Output the (X, Y) coordinate of the center of the cell containing the given text.  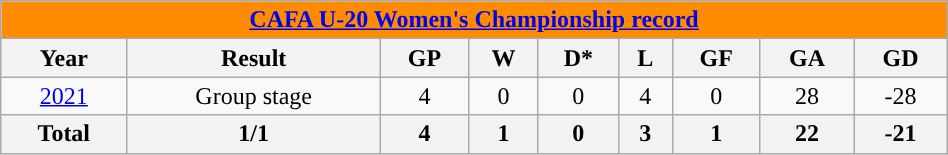
GA (806, 58)
Group stage (254, 96)
GF (716, 58)
Total (64, 134)
Year (64, 58)
Result (254, 58)
GP (424, 58)
28 (806, 96)
22 (806, 134)
GD (901, 58)
-28 (901, 96)
-21 (901, 134)
D* (578, 58)
3 (645, 134)
1/1 (254, 134)
L (645, 58)
CAFA U-20 Women's Championship record (474, 20)
W (504, 58)
2021 (64, 96)
